Capture the cell that displays the provided text and extract its [x, y] central coordinate. 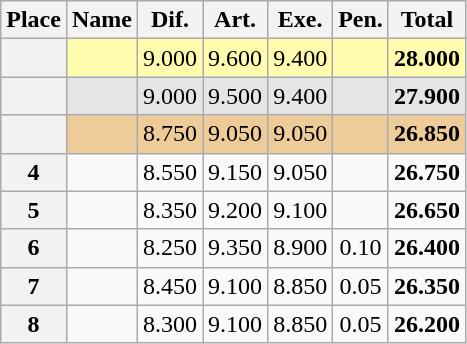
26.200 [426, 324]
7 [34, 286]
28.000 [426, 58]
5 [34, 210]
9.500 [236, 96]
Pen. [361, 20]
Total [426, 20]
8.350 [170, 210]
27.900 [426, 96]
9.200 [236, 210]
8 [34, 324]
Art. [236, 20]
8.750 [170, 134]
26.650 [426, 210]
26.750 [426, 172]
26.850 [426, 134]
0.10 [361, 248]
4 [34, 172]
8.450 [170, 286]
9.350 [236, 248]
Dif. [170, 20]
26.350 [426, 286]
6 [34, 248]
9.150 [236, 172]
Place [34, 20]
26.400 [426, 248]
Exe. [300, 20]
Name [102, 20]
8.250 [170, 248]
8.900 [300, 248]
8.550 [170, 172]
9.600 [236, 58]
8.300 [170, 324]
